Capture the cell that displays the provided text and extract its [x, y] central coordinate. 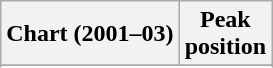
Chart (2001–03) [90, 34]
Peak position [225, 34]
